Detect which cell encompasses the target text, then output its (x, y) center coordinate. 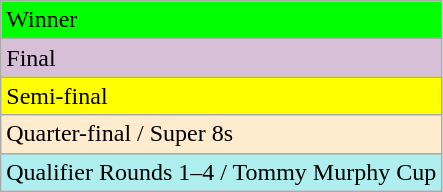
Semi-final (222, 96)
Winner (222, 20)
Quarter-final / Super 8s (222, 134)
Qualifier Rounds 1–4 / Tommy Murphy Cup (222, 172)
Final (222, 58)
